Search for the cell housing the specified text and yield its [x, y] center coordinate. 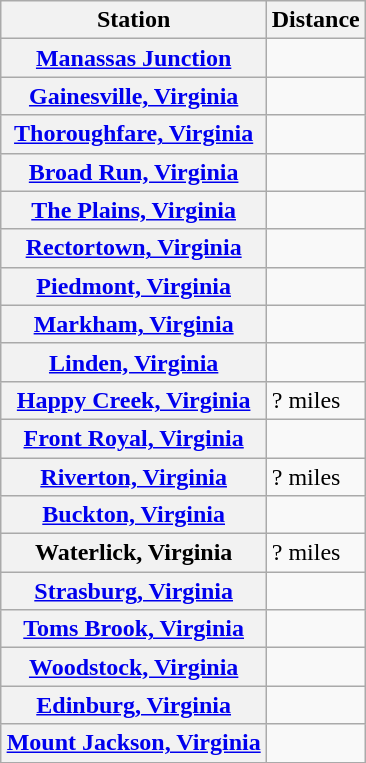
Waterlick, Virginia [134, 553]
Gainesville, Virginia [134, 96]
Manassas Junction [134, 58]
Thoroughfare, Virginia [134, 134]
Riverton, Virginia [134, 477]
Front Royal, Virginia [134, 438]
Edinburg, Virginia [134, 705]
Broad Run, Virginia [134, 172]
Mount Jackson, Virginia [134, 743]
Happy Creek, Virginia [134, 400]
Markham, Virginia [134, 324]
Strasburg, Virginia [134, 591]
Rectortown, Virginia [134, 248]
The Plains, Virginia [134, 210]
Piedmont, Virginia [134, 286]
Distance [316, 20]
Toms Brook, Virginia [134, 629]
Woodstock, Virginia [134, 667]
Linden, Virginia [134, 362]
Station [134, 20]
Buckton, Virginia [134, 515]
